For the text-containing cell, return its midpoint in (X, Y) coordinate format. 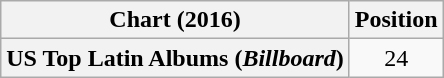
Chart (2016) (176, 20)
Position (396, 20)
24 (396, 58)
US Top Latin Albums (Billboard) (176, 58)
